Search for the cell housing the specified text and yield its (X, Y) center coordinate. 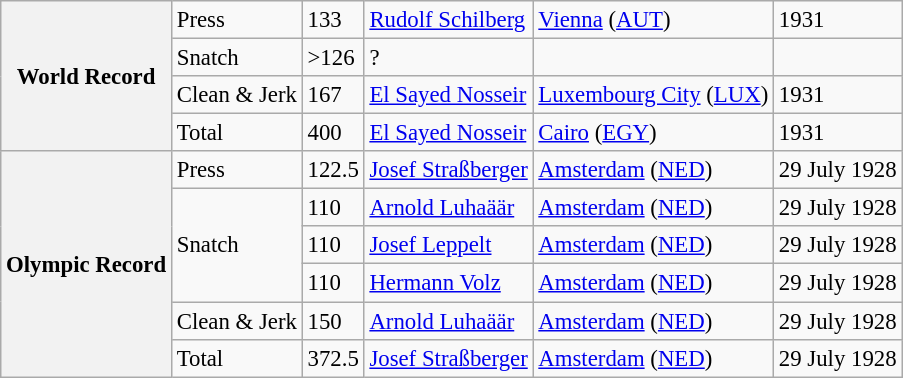
Luxembourg City (LUX) (654, 95)
150 (333, 321)
Rudolf Schilberg (448, 20)
400 (333, 133)
World Record (86, 76)
Cairo (EGY) (654, 133)
372.5 (333, 358)
133 (333, 20)
>126 (333, 58)
? (448, 58)
Olympic Record (86, 264)
Josef Leppelt (448, 245)
122.5 (333, 170)
167 (333, 95)
Vienna (AUT) (654, 20)
Hermann Volz (448, 283)
